Return the [x, y] coordinate for the center point of the cell that contains the specified text.  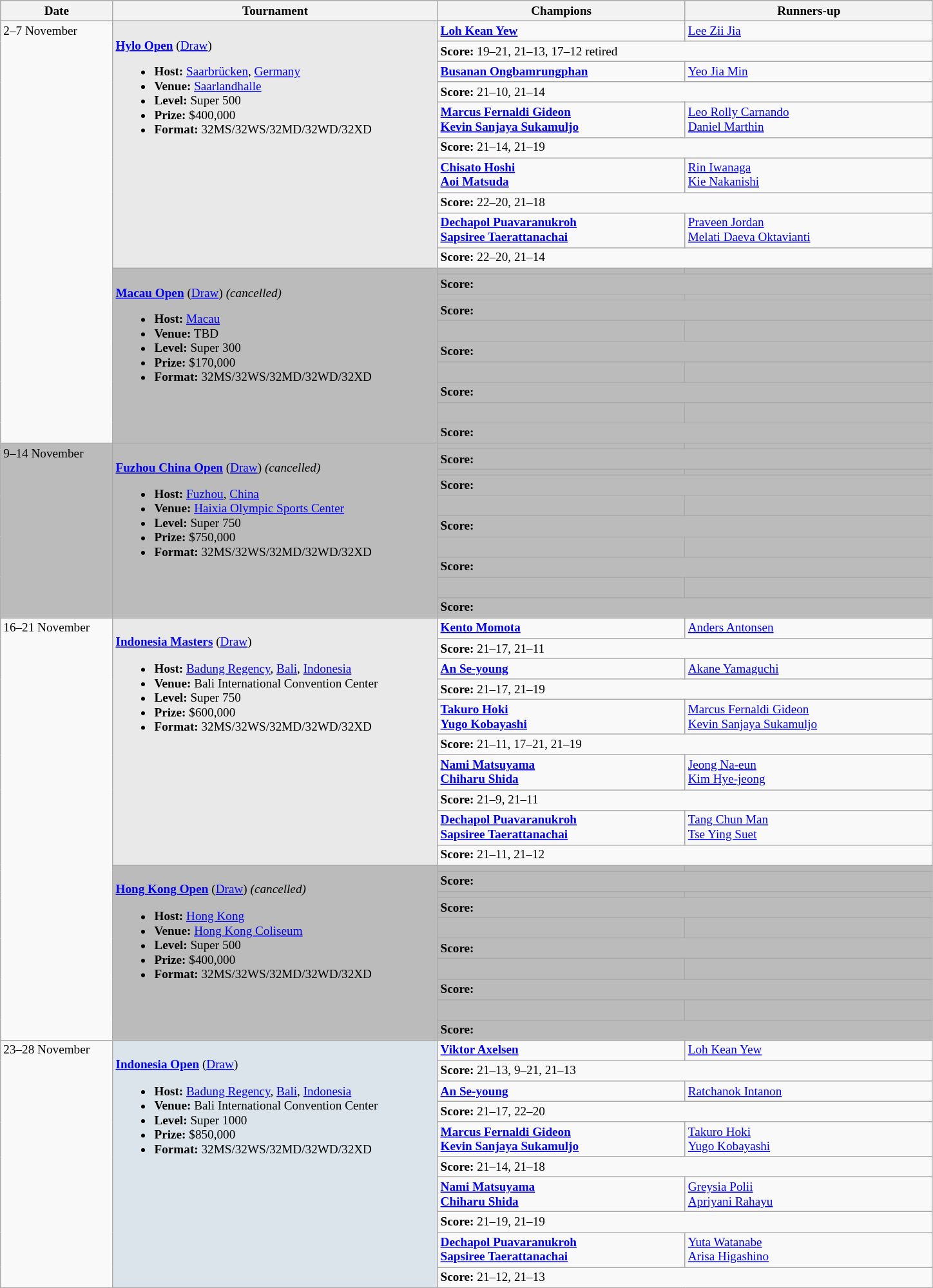
Score: 21–11, 21–12 [685, 855]
Tang Chun Man Tse Ying Suet [809, 827]
Macau Open (Draw) (cancelled)Host: MacauVenue: TBDLevel: Super 300Prize: $170,000Format: 32MS/32WS/32MD/32WD/32XD [275, 356]
Yeo Jia Min [809, 72]
Busanan Ongbamrungphan [561, 72]
23–28 November [57, 1164]
16–21 November [57, 829]
Anders Antonsen [809, 628]
Score: 21–10, 21–14 [685, 92]
Score: 21–12, 21–13 [685, 1277]
Score: 21–19, 21–19 [685, 1222]
Hylo Open (Draw)Host: Saarbrücken, GermanyVenue: SaarlandhalleLevel: Super 500Prize: $400,000Format: 32MS/32WS/32MD/32WD/32XD [275, 144]
Score: 22–20, 21–18 [685, 203]
Champions [561, 11]
Greysia Polii Apriyani Rahayu [809, 1195]
Akane Yamaguchi [809, 669]
2–7 November [57, 232]
Score: 21–13, 9–21, 21–13 [685, 1071]
Lee Zii Jia [809, 31]
Rin Iwanaga Kie Nakanishi [809, 175]
Score: 21–9, 21–11 [685, 800]
Praveen Jordan Melati Daeva Oktavianti [809, 230]
Tournament [275, 11]
Viktor Axelsen [561, 1050]
Chisato Hoshi Aoi Matsuda [561, 175]
Score: 21–17, 21–11 [685, 649]
Kento Momota [561, 628]
Score: 21–17, 21–19 [685, 689]
Score: 21–14, 21–19 [685, 148]
Score: 21–17, 22–20 [685, 1111]
Yuta Watanabe Arisa Higashino [809, 1249]
Jeong Na-eun Kim Hye-jeong [809, 772]
Ratchanok Intanon [809, 1091]
Score: 21–14, 21–18 [685, 1167]
Score: 22–20, 21–14 [685, 258]
Leo Rolly Carnando Daniel Marthin [809, 120]
Score: 21–11, 17–21, 21–19 [685, 745]
Score: 19–21, 21–13, 17–12 retired [685, 52]
Runners-up [809, 11]
9–14 November [57, 531]
Hong Kong Open (Draw) (cancelled)Host: Hong KongVenue: Hong Kong ColiseumLevel: Super 500Prize: $400,000Format: 32MS/32WS/32MD/32WD/32XD [275, 952]
Date [57, 11]
